Provide the (X, Y) coordinate of the cell's center where the given text is located.  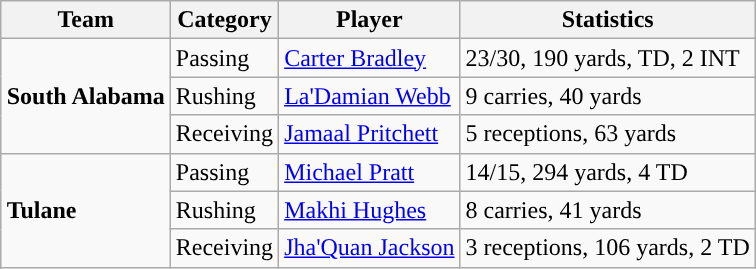
Carter Bradley (370, 58)
Michael Pratt (370, 172)
Makhi Hughes (370, 210)
Statistics (608, 20)
La'Damian Webb (370, 96)
Player (370, 20)
5 receptions, 63 yards (608, 134)
14/15, 294 yards, 4 TD (608, 172)
Team (86, 20)
3 receptions, 106 yards, 2 TD (608, 248)
Tulane (86, 210)
Category (224, 20)
9 carries, 40 yards (608, 96)
8 carries, 41 yards (608, 210)
South Alabama (86, 96)
Jha'Quan Jackson (370, 248)
23/30, 190 yards, TD, 2 INT (608, 58)
Jamaal Pritchett (370, 134)
